Pinpoint the cell where the given text exists, returning its (X, Y) midpoint coordinate. 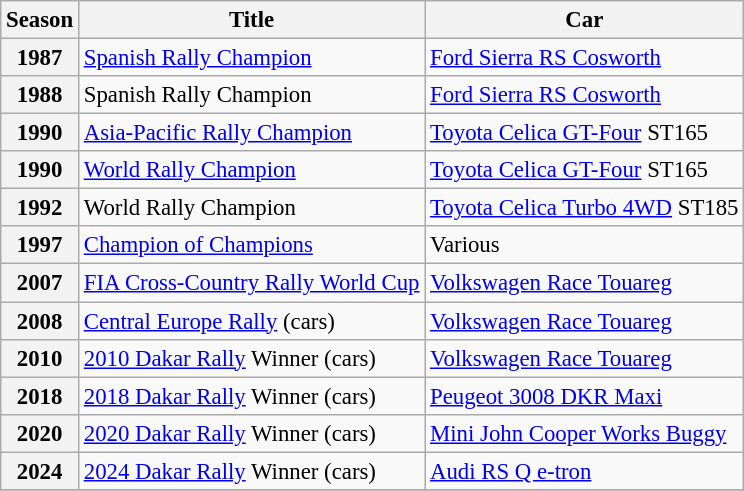
Champion of Champions (251, 245)
Peugeot 3008 DKR Maxi (584, 396)
Toyota Celica Turbo 4WD ST185 (584, 208)
Central Europe Rally (cars) (251, 321)
Asia-Pacific Rally Champion (251, 133)
2018 Dakar Rally Winner (cars) (251, 396)
2018 (40, 396)
FIA Cross-Country Rally World Cup (251, 283)
2010 (40, 358)
2020 Dakar Rally Winner (cars) (251, 433)
1988 (40, 95)
Audi RS Q e-tron (584, 471)
2024 (40, 471)
1992 (40, 208)
1987 (40, 58)
Various (584, 245)
2020 (40, 433)
2007 (40, 283)
2010 Dakar Rally Winner (cars) (251, 358)
Season (40, 20)
Car (584, 20)
Mini John Cooper Works Buggy (584, 433)
Title (251, 20)
1997 (40, 245)
2008 (40, 321)
2024 Dakar Rally Winner (cars) (251, 471)
